Extract the (X, Y) coordinate from the center of the cell holding the provided text.  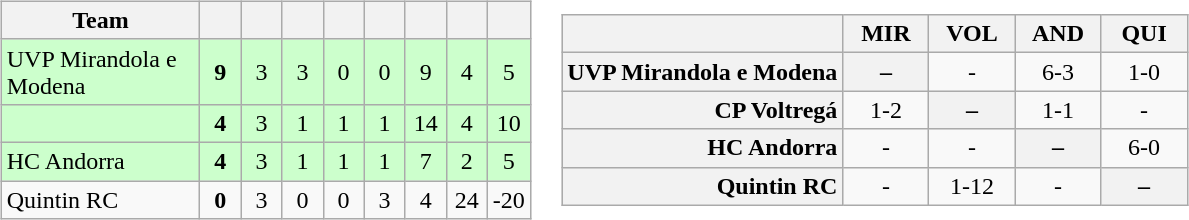
QUI (1144, 34)
6-0 (1144, 148)
2 (466, 161)
1-0 (1144, 72)
6-3 (1058, 72)
Team (100, 20)
CP Voltregá (702, 110)
1-12 (972, 186)
1-2 (886, 110)
14 (426, 123)
-20 (508, 199)
MIR (886, 34)
10 (508, 123)
7 (426, 161)
VOL (972, 34)
24 (466, 199)
1-1 (1058, 110)
AND (1058, 34)
